From the cell containing the given text, extract its center point as [x, y] coordinate. 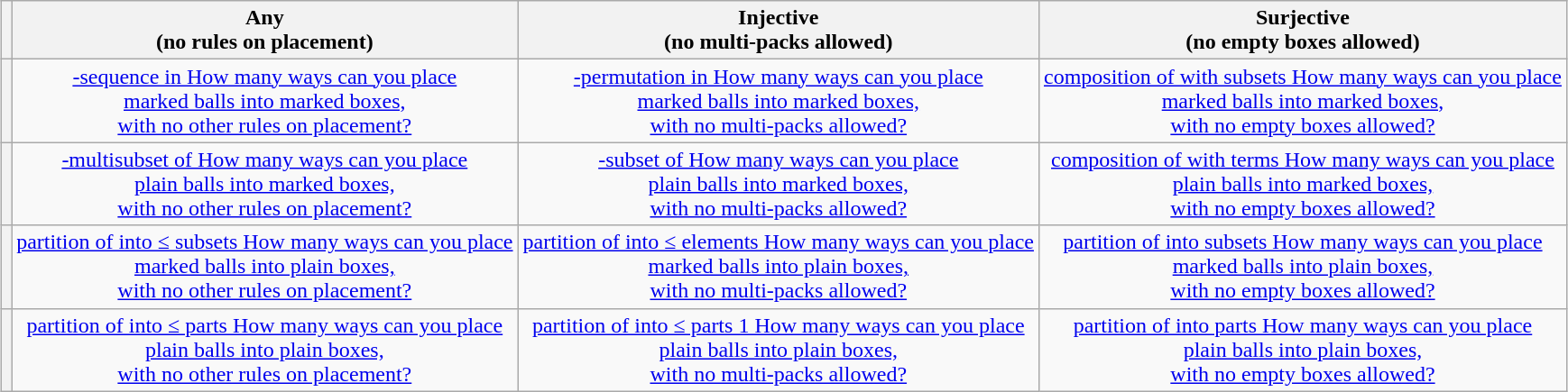
-subset of How many ways can you place plain balls into marked boxes, with no multi-packs allowed? [778, 184]
composition of with terms How many ways can you place plain balls into marked boxes, with no empty boxes allowed? [1303, 184]
partition of into ≤ subsets How many ways can you place marked balls into plain boxes, with no other rules on placement? [265, 267]
Injective (no multi-packs allowed) [778, 31]
Any (no rules on placement) [265, 31]
partition of into ≤ elements How many ways can you place marked balls into plain boxes, with no multi-packs allowed? [778, 267]
-permutation in How many ways can you place marked balls into marked boxes, with no multi-packs allowed? [778, 101]
partition of into parts How many ways can you place plain balls into plain boxes, with no empty boxes allowed? [1303, 350]
Surjective (no empty boxes allowed) [1303, 31]
composition of with subsets How many ways can you place marked balls into marked boxes, with no empty boxes allowed? [1303, 101]
partition of into subsets How many ways can you place marked balls into plain boxes, with no empty boxes allowed? [1303, 267]
partition of into ≤ parts How many ways can you place plain balls into plain boxes, with no other rules on placement? [265, 350]
-sequence in How many ways can you place marked balls into marked boxes, with no other rules on placement? [265, 101]
partition of into ≤ parts 1 How many ways can you place plain balls into plain boxes, with no multi-packs allowed? [778, 350]
-multisubset of How many ways can you place plain balls into marked boxes, with no other rules on placement? [265, 184]
